Identify which cell holds the provided text, then report its [X, Y] central coordinate. 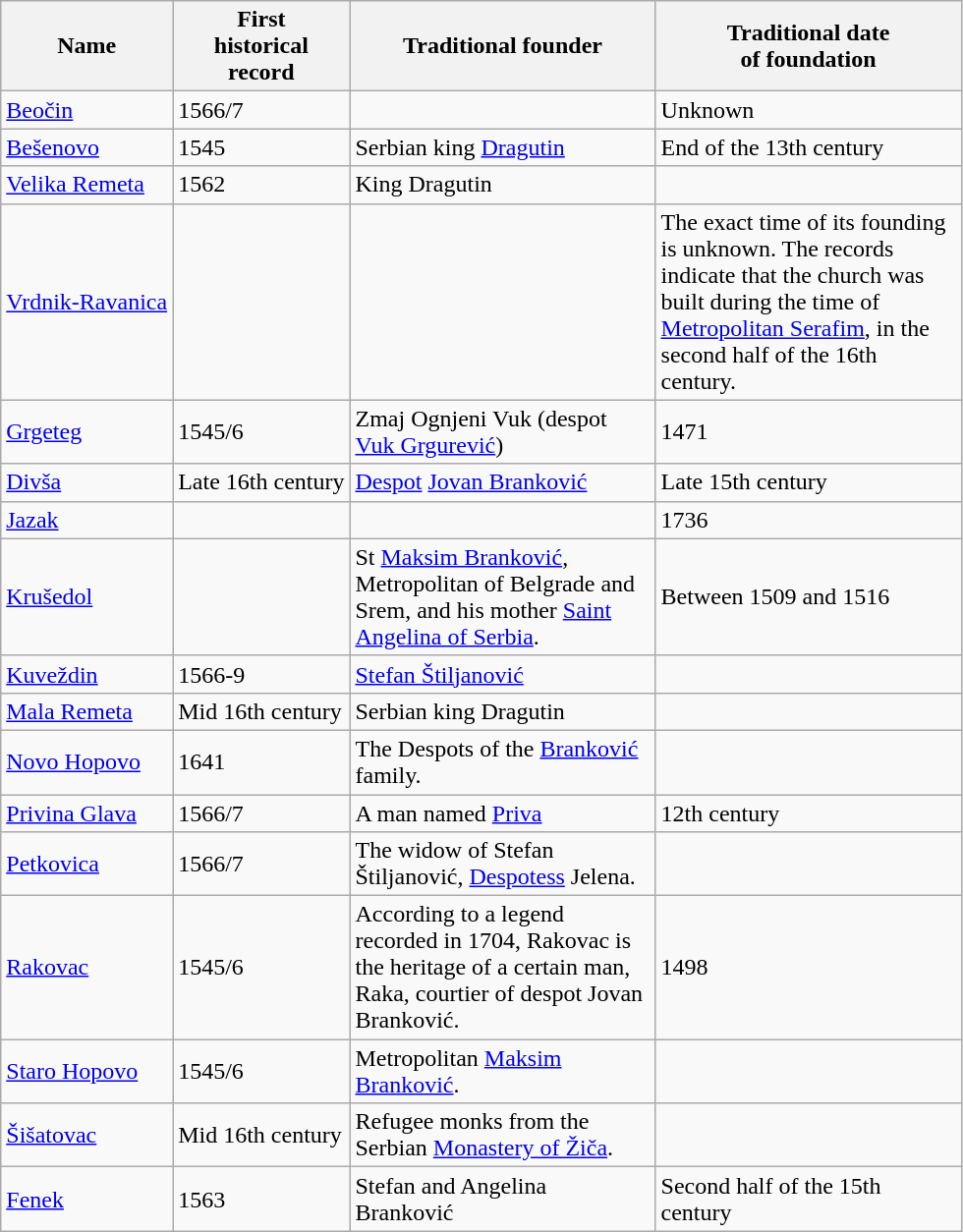
1736 [808, 520]
12th century [808, 812]
Rakovac [86, 968]
Petkovica [86, 865]
Unknown [808, 110]
1641 [261, 762]
Despot Jovan Branković [503, 482]
Stefan Štiljanović [503, 674]
Traditional dateof foundation [808, 46]
Staro Hopovo [86, 1071]
The widow of Stefan Štiljanović, Despotess Jelena. [503, 865]
1566-9 [261, 674]
A man named Priva [503, 812]
Between 1509 and 1516 [808, 597]
Second half of the 15th century [808, 1199]
End of the 13th century [808, 147]
St Maksim Branković, Metropolitan of Belgrade and Srem, and his mother Saint Angelina of Serbia. [503, 597]
1471 [808, 432]
Krušedol [86, 597]
Beočin [86, 110]
Stefan and Angelina Branković [503, 1199]
1498 [808, 968]
Traditional founder [503, 46]
Velika Remeta [86, 185]
Late 16th century [261, 482]
Bešenovo [86, 147]
Divša [86, 482]
Grgeteg [86, 432]
Jazak [86, 520]
1545 [261, 147]
Zmaj Ognjeni Vuk (despot Vuk Grgurević) [503, 432]
1562 [261, 185]
Šišatovac [86, 1136]
Refugee monks from the Serbian Monastery of Žiča. [503, 1136]
Metropolitan Maksim Branković. [503, 1071]
According to a legend recorded in 1704, Rakovac is the heritage of a certain man, Raka, courtier of despot Jovan Branković. [503, 968]
Late 15th century [808, 482]
King Dragutin [503, 185]
Novo Hopovo [86, 762]
Mala Remeta [86, 711]
1563 [261, 1199]
Fenek [86, 1199]
Vrdnik-Ravanica [86, 302]
Firsthistoricalrecord [261, 46]
Name [86, 46]
The Despots of the Branković family. [503, 762]
Kuveždin [86, 674]
Privina Glava [86, 812]
